Detect which cell encompasses the target text, then output its [X, Y] center coordinate. 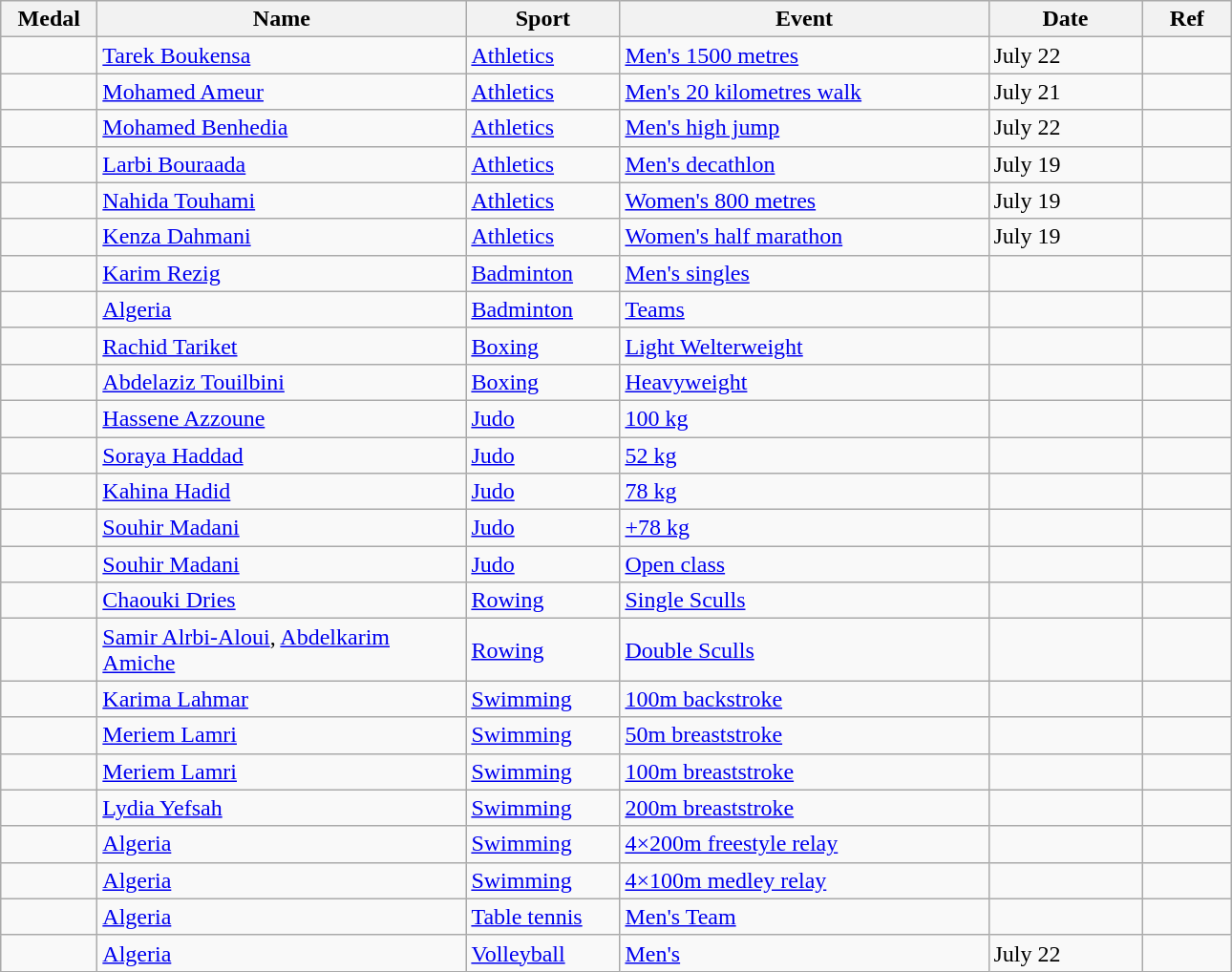
Chaouki Dries [282, 601]
Medal [50, 19]
Tarek Boukensa [282, 55]
Open class [804, 564]
Table tennis [542, 917]
4×200m freestyle relay [804, 844]
Kahina Hadid [282, 492]
Sport [542, 19]
Karima Lahmar [282, 699]
Women's half marathon [804, 237]
100m breaststroke [804, 771]
Soraya Haddad [282, 455]
Men's decathlon [804, 164]
+78 kg [804, 528]
Samir Alrbi-Aloui, Abdelkarim Amiche [282, 649]
Larbi Bouraada [282, 164]
Men's Team [804, 917]
52 kg [804, 455]
Ref [1187, 19]
Light Welterweight [804, 346]
Single Sculls [804, 601]
Abdelaziz Touilbini [282, 382]
Date [1066, 19]
Volleyball [542, 953]
Heavyweight [804, 382]
100 kg [804, 418]
50m breaststroke [804, 735]
Mohamed Benhedia [282, 128]
200m breaststroke [804, 808]
Double Sculls [804, 649]
Rachid Tariket [282, 346]
Event [804, 19]
Men's [804, 953]
Hassene Azzoune [282, 418]
Kenza Dahmani [282, 237]
Lydia Yefsah [282, 808]
4×100m medley relay [804, 880]
Teams [804, 309]
Men's 20 kilometres walk [804, 92]
Karim Rezig [282, 273]
Men's singles [804, 273]
Name [282, 19]
Men's 1500 metres [804, 55]
Men's high jump [804, 128]
Mohamed Ameur [282, 92]
Women's 800 metres [804, 201]
July 21 [1066, 92]
78 kg [804, 492]
100m backstroke [804, 699]
Nahida Touhami [282, 201]
